Output the (x, y) coordinate of the center of the cell containing the given text.  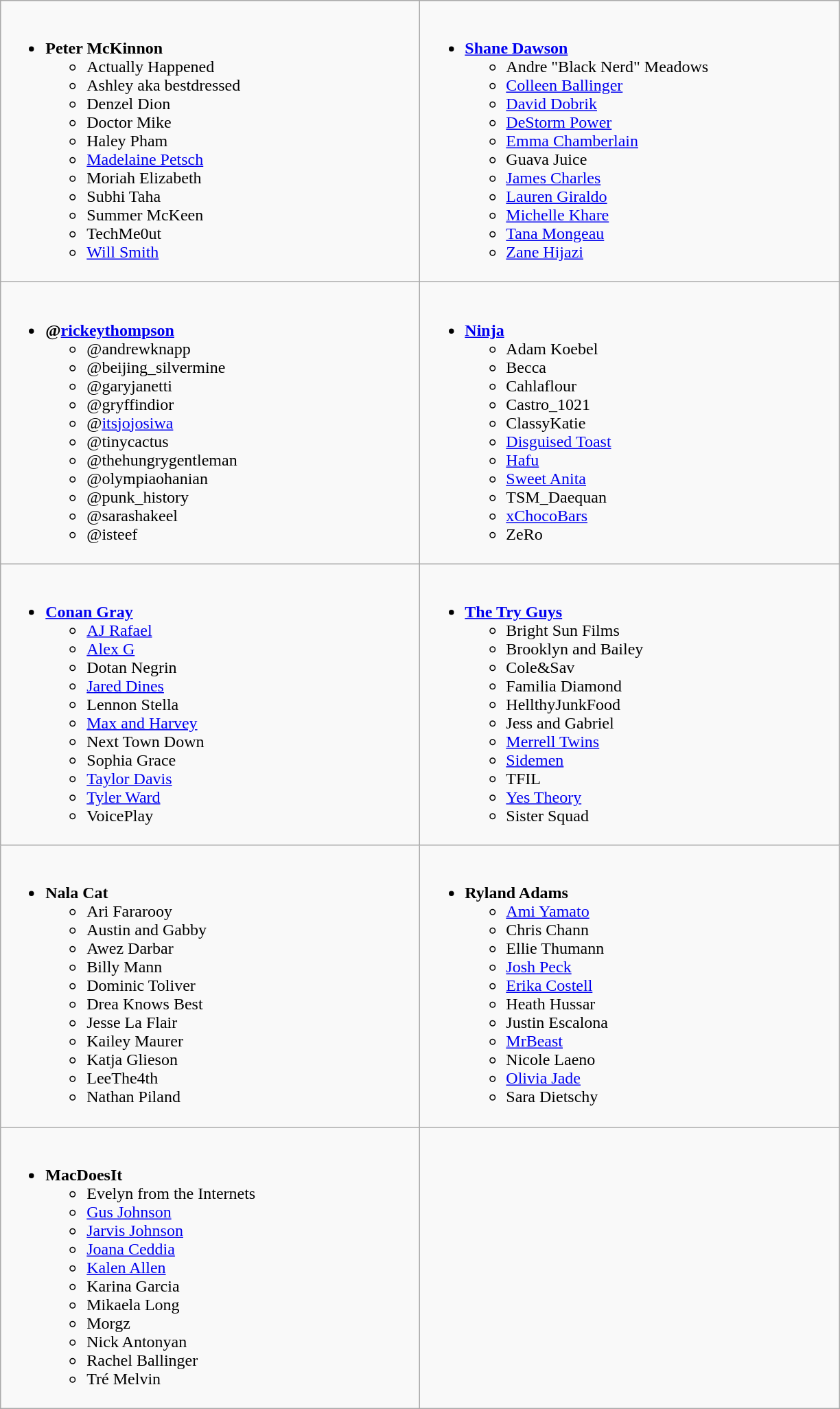
Conan GrayAJ RafaelAlex GDotan NegrinJared DinesLennon StellaMax and HarveyNext Town DownSophia GraceTaylor DavisTyler WardVoicePlay (210, 704)
Ryland AdamsAmi YamatoChris ChannEllie ThumannJosh PeckErika CostellHeath HussarJustin EscalonaMrBeastNicole LaenoOlivia JadeSara Dietschy (630, 986)
NinjaAdam KoebelBeccaCahlaflourCastro_1021ClassyKatieDisguised ToastHafuSweet AnitaTSM_DaequanxChocoBarsZeRo (630, 423)
Nala CatAri FararooyAustin and GabbyAwez DarbarBilly MannDominic ToliverDrea Knows BestJesse La FlairKailey MaurerKatja GliesonLeeThe4thNathan Piland (210, 986)
The Try GuysBright Sun FilmsBrooklyn and BaileyCole&SavFamilia DiamondHellthyJunkFoodJess and GabrielMerrell TwinsSidemenTFILYes TheorySister Squad (630, 704)
